Determine the (x, y) coordinate at the center of the cell enclosing the given text.  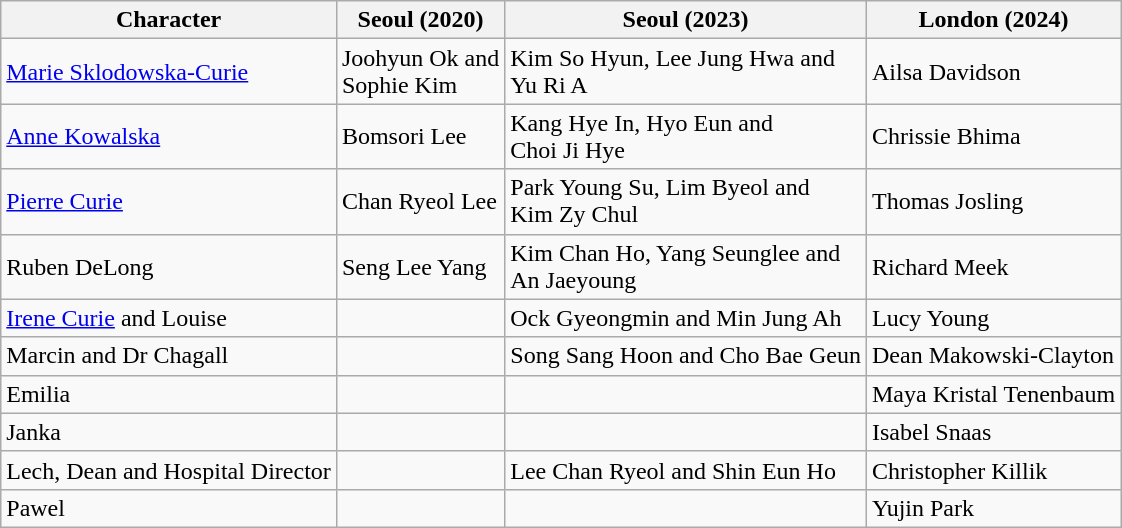
Emilia (169, 394)
Lucy Young (993, 318)
Dean Makowski-Clayton (993, 356)
Lech, Dean and Hospital Director (169, 470)
Marie Sklodowska-Curie (169, 72)
Richard Meek (993, 266)
Chan Ryeol Lee (420, 202)
Kim So Hyun, Lee Jung Hwa andYu Ri A (686, 72)
Seoul (2023) (686, 20)
Maya Kristal Tenenbaum (993, 394)
Isabel Snaas (993, 432)
Anne Kowalska (169, 136)
Joohyun Ok andSophie Kim (420, 72)
Kang Hye In, Hyo Eun andChoi Ji Hye (686, 136)
Kim Chan Ho, Yang Seunglee andAn Jaeyoung (686, 266)
Chrissie Bhima (993, 136)
Bomsori Lee (420, 136)
Lee Chan Ryeol and Shin Eun Ho (686, 470)
London (2024) (993, 20)
Pawel (169, 508)
Song Sang Hoon and Cho Bae Geun (686, 356)
Irene Curie and Louise (169, 318)
Janka (169, 432)
Ock Gyeongmin and Min Jung Ah (686, 318)
Marcin and Dr Chagall (169, 356)
Pierre Curie (169, 202)
Seng Lee Yang (420, 266)
Thomas Josling (993, 202)
Christopher Killik (993, 470)
Ruben DeLong (169, 266)
Park Young Su, Lim Byeol andKim Zy Chul (686, 202)
Character (169, 20)
Yujin Park (993, 508)
Seoul (2020) (420, 20)
Ailsa Davidson (993, 72)
